Output the (X, Y) coordinate of the center of the cell containing the given text.  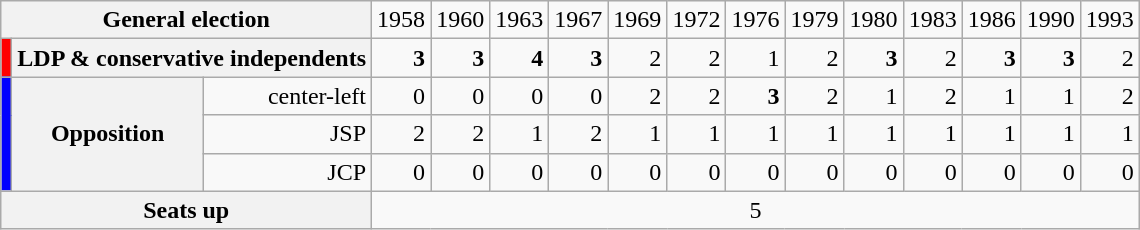
JCP (287, 172)
5 (756, 210)
1986 (992, 20)
1960 (460, 20)
JSP (287, 134)
1976 (756, 20)
Opposition (108, 134)
1993 (1110, 20)
1967 (578, 20)
1963 (520, 20)
1983 (932, 20)
center-left (287, 96)
1980 (874, 20)
General election (186, 20)
1972 (696, 20)
1969 (638, 20)
LDP & conservative independents (192, 58)
1990 (1050, 20)
1979 (814, 20)
1958 (402, 20)
Seats up (186, 210)
4 (520, 58)
